Return (x, y) of the center of cell containing provided text 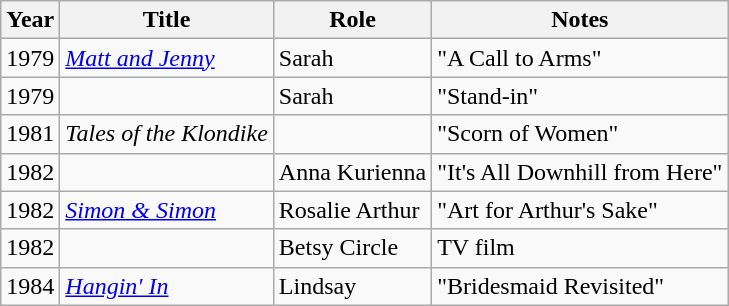
"It's All Downhill from Here" (580, 172)
"Stand-in" (580, 96)
Rosalie Arthur (352, 210)
"Bridesmaid Revisited" (580, 286)
Anna Kurienna (352, 172)
"Art for Arthur's Sake" (580, 210)
Tales of the Klondike (167, 134)
Title (167, 20)
1981 (30, 134)
Role (352, 20)
Simon & Simon (167, 210)
Hangin' In (167, 286)
Notes (580, 20)
TV film (580, 248)
Matt and Jenny (167, 58)
"Scorn of Women" (580, 134)
"A Call to Arms" (580, 58)
Betsy Circle (352, 248)
1984 (30, 286)
Lindsay (352, 286)
Year (30, 20)
